Return (x, y) of the center of cell containing provided text 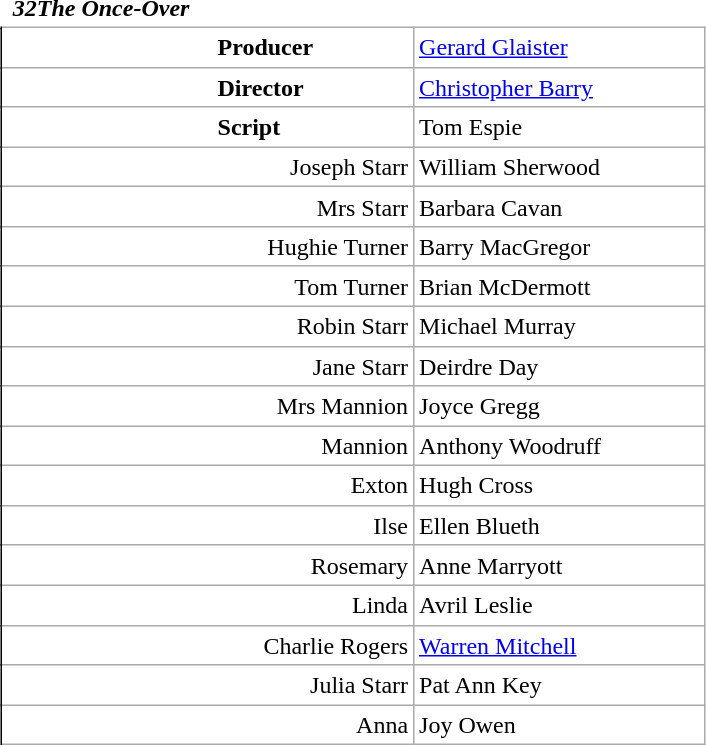
Brian McDermott (560, 286)
Ilse (208, 525)
Linda (208, 605)
Avril Leslie (560, 605)
Mrs Mannion (208, 406)
Exton (208, 486)
Mannion (208, 446)
Tom Turner (208, 286)
Rosemary (208, 565)
Joyce Gregg (560, 406)
Michael Murray (560, 326)
Ellen Blueth (560, 525)
Gerard Glaister (560, 47)
Charlie Rogers (208, 645)
Joseph Starr (208, 167)
Script (208, 127)
Joy Owen (560, 725)
Robin Starr (208, 326)
William Sherwood (560, 167)
Mrs Starr (208, 207)
Julia Starr (208, 685)
Christopher Barry (560, 87)
Anthony Woodruff (560, 446)
Barbara Cavan (560, 207)
Pat Ann Key (560, 685)
Anna (208, 725)
Hughie Turner (208, 247)
Barry MacGregor (560, 247)
Director (208, 87)
Anne Marryott (560, 565)
Hugh Cross (560, 486)
Warren Mitchell (560, 645)
Jane Starr (208, 366)
Tom Espie (560, 127)
Deirdre Day (560, 366)
Producer (208, 47)
